From the cell containing the given text, extract its center point as [X, Y] coordinate. 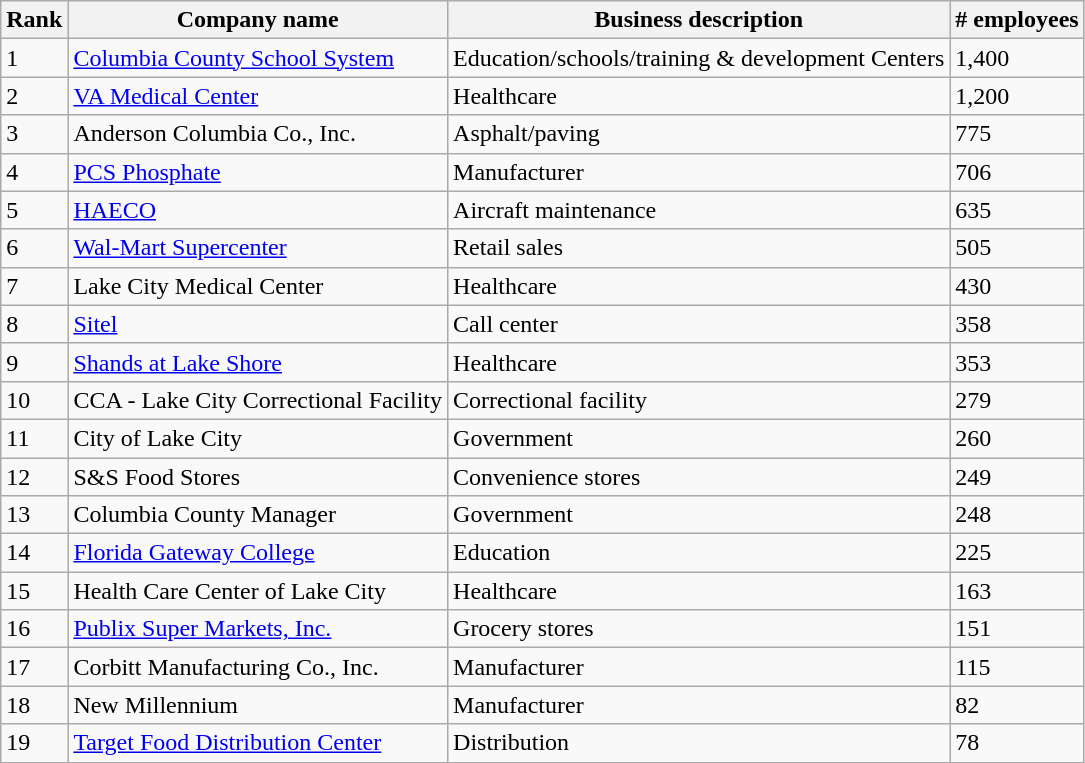
Company name [258, 20]
New Millennium [258, 705]
225 [1017, 553]
82 [1017, 705]
PCS Phosphate [258, 172]
11 [34, 438]
City of Lake City [258, 438]
279 [1017, 400]
9 [34, 362]
Grocery stores [699, 629]
1,200 [1017, 96]
Columbia County Manager [258, 515]
Distribution [699, 743]
115 [1017, 667]
Publix Super Markets, Inc. [258, 629]
15 [34, 591]
13 [34, 515]
248 [1017, 515]
Wal-Mart Supercenter [258, 248]
Convenience stores [699, 477]
Anderson Columbia Co., Inc. [258, 134]
16 [34, 629]
Aircraft maintenance [699, 210]
Lake City Medical Center [258, 286]
Asphalt/paving [699, 134]
5 [34, 210]
14 [34, 553]
775 [1017, 134]
Florida Gateway College [258, 553]
Target Food Distribution Center [258, 743]
Call center [699, 324]
Rank [34, 20]
CCA - Lake City Correctional Facility [258, 400]
358 [1017, 324]
Health Care Center of Lake City [258, 591]
78 [1017, 743]
706 [1017, 172]
Correctional facility [699, 400]
Shands at Lake Shore [258, 362]
7 [34, 286]
S&S Food Stores [258, 477]
430 [1017, 286]
17 [34, 667]
505 [1017, 248]
Corbitt Manufacturing Co., Inc. [258, 667]
Sitel [258, 324]
18 [34, 705]
151 [1017, 629]
Business description [699, 20]
# employees [1017, 20]
VA Medical Center [258, 96]
Education/schools/training & development Centers [699, 58]
12 [34, 477]
2 [34, 96]
3 [34, 134]
260 [1017, 438]
Columbia County School System [258, 58]
8 [34, 324]
249 [1017, 477]
4 [34, 172]
Education [699, 553]
163 [1017, 591]
635 [1017, 210]
1 [34, 58]
Retail sales [699, 248]
1,400 [1017, 58]
HAECO [258, 210]
353 [1017, 362]
6 [34, 248]
10 [34, 400]
19 [34, 743]
